Identify which cell holds the provided text, then report its [X, Y] central coordinate. 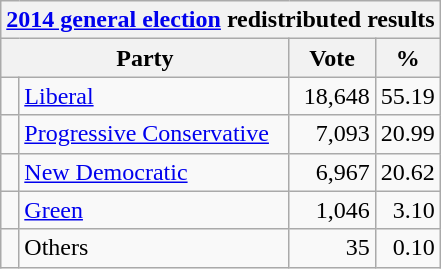
Liberal [154, 96]
2014 general election redistributed results [220, 20]
Vote [332, 58]
New Democratic [154, 172]
18,648 [332, 96]
Party [145, 58]
Others [154, 248]
Progressive Conservative [154, 134]
7,093 [332, 134]
% [408, 58]
35 [332, 248]
Green [154, 210]
20.99 [408, 134]
55.19 [408, 96]
1,046 [332, 210]
0.10 [408, 248]
6,967 [332, 172]
3.10 [408, 210]
20.62 [408, 172]
